Return the (X, Y) coordinate for the center point of the cell that contains the specified text.  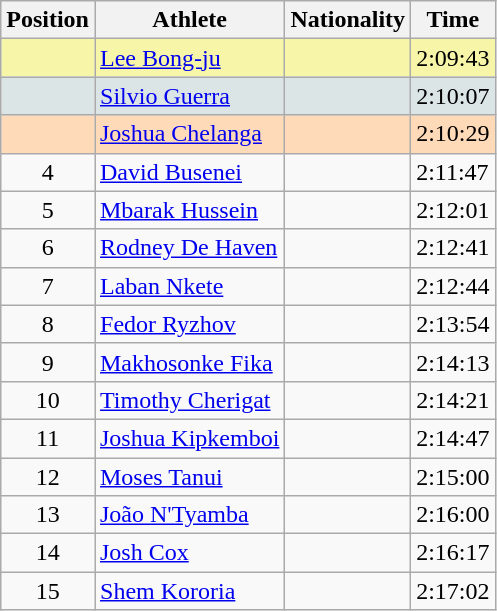
David Busenei (189, 172)
2:14:13 (453, 362)
Time (453, 20)
Timothy Cherigat (189, 400)
14 (48, 553)
Josh Cox (189, 553)
2:12:41 (453, 248)
2:16:00 (453, 515)
2:12:44 (453, 286)
Silvio Guerra (189, 96)
2:10:29 (453, 134)
13 (48, 515)
João N'Tyamba (189, 515)
Makhosonke Fika (189, 362)
10 (48, 400)
Position (48, 20)
9 (48, 362)
Laban Nkete (189, 286)
5 (48, 210)
11 (48, 438)
Mbarak Hussein (189, 210)
8 (48, 324)
15 (48, 591)
2:13:54 (453, 324)
6 (48, 248)
2:17:02 (453, 591)
Moses Tanui (189, 477)
Joshua Kipkemboi (189, 438)
12 (48, 477)
2:14:21 (453, 400)
4 (48, 172)
Nationality (348, 20)
Lee Bong-ju (189, 58)
2:16:17 (453, 553)
2:14:47 (453, 438)
2:11:47 (453, 172)
2:10:07 (453, 96)
7 (48, 286)
Shem Kororia (189, 591)
Fedor Ryzhov (189, 324)
2:15:00 (453, 477)
Athlete (189, 20)
Joshua Chelanga (189, 134)
Rodney De Haven (189, 248)
2:12:01 (453, 210)
2:09:43 (453, 58)
